Output the (X, Y) coordinate of the center of the cell containing the given text.  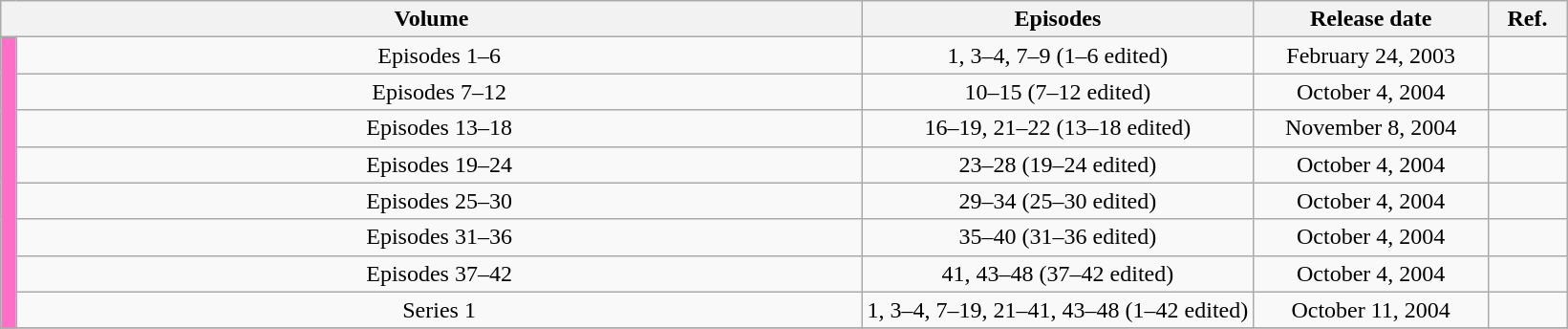
Episodes 1–6 (440, 55)
35–40 (31–36 edited) (1058, 237)
Volume (432, 19)
23–28 (19–24 edited) (1058, 164)
10–15 (7–12 edited) (1058, 92)
Episodes (1058, 19)
Release date (1371, 19)
1, 3–4, 7–9 (1–6 edited) (1058, 55)
February 24, 2003 (1371, 55)
Episodes 31–36 (440, 237)
Ref. (1528, 19)
41, 43–48 (37–42 edited) (1058, 274)
Episodes 7–12 (440, 92)
October 11, 2004 (1371, 310)
1, 3–4, 7–19, 21–41, 43–48 (1–42 edited) (1058, 310)
November 8, 2004 (1371, 128)
Episodes 13–18 (440, 128)
29–34 (25–30 edited) (1058, 201)
Episodes 37–42 (440, 274)
16–19, 21–22 (13–18 edited) (1058, 128)
Episodes 19–24 (440, 164)
Series 1 (440, 310)
Episodes 25–30 (440, 201)
